Find where the given text appears and provide that cell's center as (x, y) coordinate. 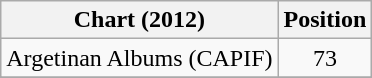
Chart (2012) (140, 20)
Argetinan Albums (CAPIF) (140, 58)
73 (325, 58)
Position (325, 20)
